From the cell containing the given text, extract its center point as (x, y) coordinate. 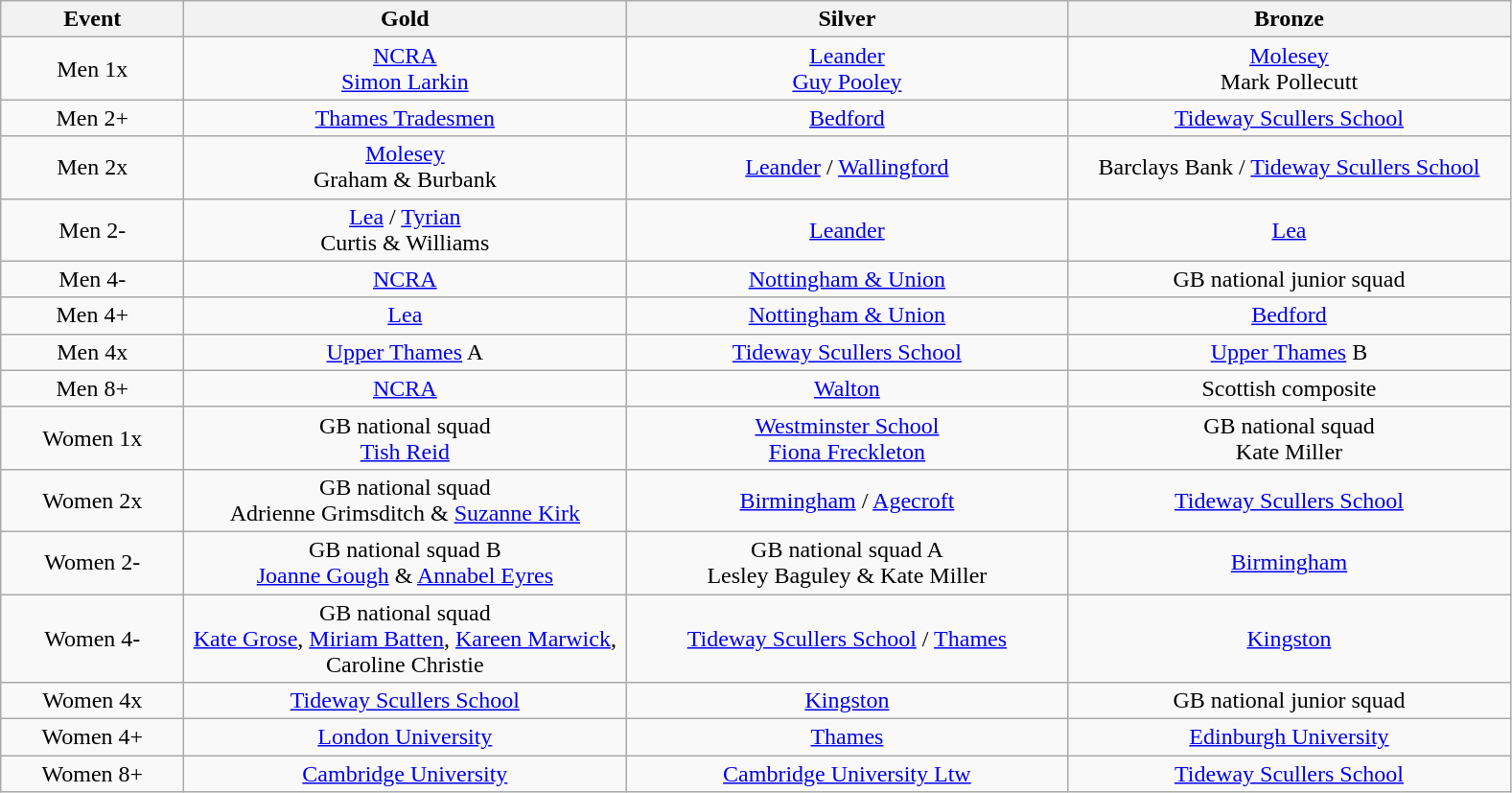
Women 4+ (92, 737)
Westminster SchoolFiona Freckleton (848, 437)
GB national squadAdrienne Grimsditch & Suzanne Kirk (405, 501)
Women 2- (92, 562)
London University (405, 737)
Walton (848, 388)
Cambridge University (405, 774)
Men 8+ (92, 388)
Thames Tradesmen (405, 118)
Birmingham / Agecroft (848, 501)
Tideway Scullers School / Thames (848, 639)
GB national squadTish Reid (405, 437)
Scottish composite (1289, 388)
Men 4- (92, 279)
GB national squad ALesley Baguley & Kate Miller (848, 562)
Men 2+ (92, 118)
Barclays Bank / Tideway Scullers School (1289, 167)
Men 2x (92, 167)
Event (92, 19)
Cambridge University Ltw (848, 774)
GB national squad BJoanne Gough & Annabel Eyres (405, 562)
Lea / TyrianCurtis & Williams (405, 230)
Women 4- (92, 639)
Women 2x (92, 501)
GB national squadKate Grose, Miriam Batten, Kareen Marwick, Caroline Christie (405, 639)
Birmingham (1289, 562)
MoleseyGraham & Burbank (405, 167)
Upper Thames B (1289, 352)
Men 2- (92, 230)
Men 1x (92, 69)
Silver (848, 19)
Gold (405, 19)
LeanderGuy Pooley (848, 69)
Bronze (1289, 19)
MoleseyMark Pollecutt (1289, 69)
GB national squadKate Miller (1289, 437)
NCRASimon Larkin (405, 69)
Men 4+ (92, 315)
Edinburgh University (1289, 737)
Women 4x (92, 701)
Leander / Wallingford (848, 167)
Upper Thames A (405, 352)
Men 4x (92, 352)
Leander (848, 230)
Women 8+ (92, 774)
Thames (848, 737)
Women 1x (92, 437)
